Return the [X, Y] coordinate for the center point of the cell that contains the specified text.  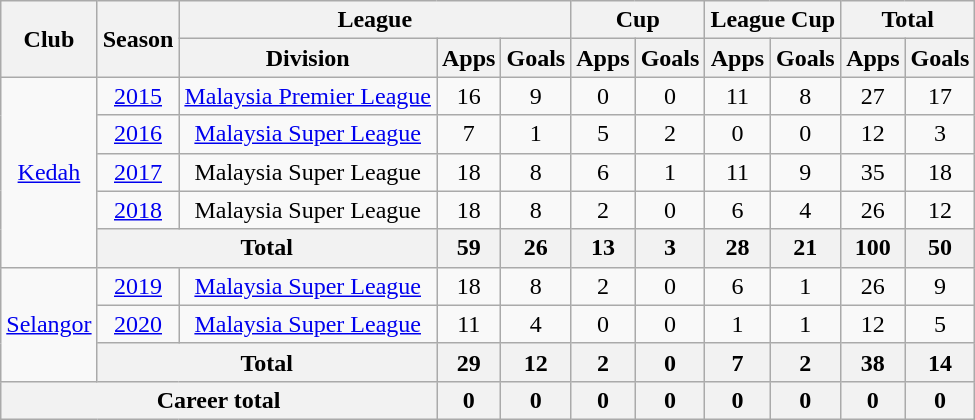
29 [468, 362]
Club [49, 39]
Cup [638, 20]
100 [873, 248]
38 [873, 362]
59 [468, 248]
16 [468, 96]
Division [308, 58]
Season [138, 39]
28 [738, 248]
2018 [138, 210]
2016 [138, 134]
14 [940, 362]
Career total [219, 400]
Malaysia Premier League [308, 96]
League Cup [773, 20]
2015 [138, 96]
2017 [138, 172]
2020 [138, 324]
35 [873, 172]
2019 [138, 286]
Selangor [49, 324]
50 [940, 248]
League [375, 20]
21 [806, 248]
27 [873, 96]
17 [940, 96]
Kedah [49, 172]
13 [603, 248]
